Search for the cell housing the specified text and yield its [X, Y] center coordinate. 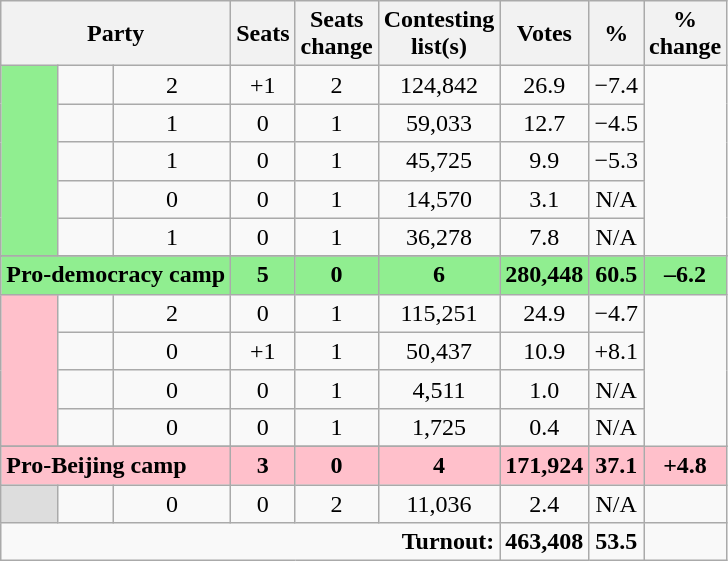
6 [439, 275]
60.5 [616, 275]
4,511 [439, 389]
53.5 [616, 542]
10.9 [544, 351]
7.8 [544, 237]
115,251 [439, 313]
50,437 [439, 351]
+4.8 [686, 465]
1,725 [439, 427]
Party [116, 34]
124,842 [439, 85]
12.7 [544, 123]
Turnout: [250, 542]
Seats [263, 34]
2.4 [544, 503]
%change [686, 34]
−4.7 [616, 313]
+8.1 [616, 351]
Pro-democracy camp [116, 275]
59,033 [439, 123]
Seatschange [336, 34]
45,725 [439, 161]
463,408 [544, 542]
26.9 [544, 85]
37.1 [616, 465]
–6.2 [686, 275]
Contestinglist(s) [439, 34]
3 [263, 465]
−4.5 [616, 123]
% [616, 34]
0.4 [544, 427]
24.9 [544, 313]
−5.3 [616, 161]
1.0 [544, 389]
9.9 [544, 161]
280,448 [544, 275]
−7.4 [616, 85]
3.1 [544, 199]
5 [263, 275]
14,570 [439, 199]
36,278 [439, 237]
Pro-Beijing camp [116, 465]
4 [439, 465]
11,036 [439, 503]
Votes [544, 34]
171,924 [544, 465]
